Find where the given text appears and provide that cell's center as [x, y] coordinate. 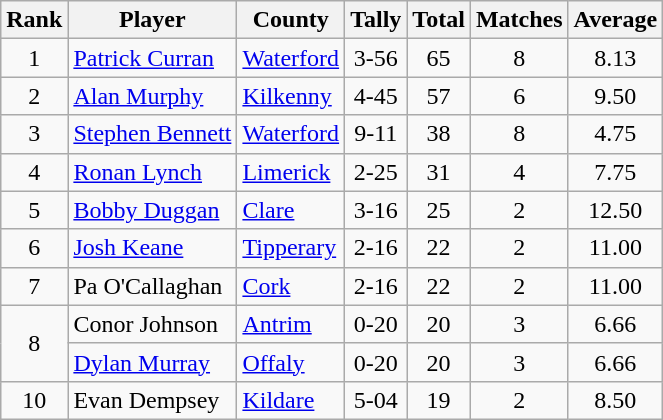
Tally [376, 20]
Evan Dempsey [152, 400]
5 [34, 210]
1 [34, 58]
7.75 [616, 172]
9-11 [376, 134]
Josh Keane [152, 248]
Tipperary [291, 248]
4.75 [616, 134]
3-16 [376, 210]
4-45 [376, 96]
10 [34, 400]
12.50 [616, 210]
8.50 [616, 400]
Ronan Lynch [152, 172]
25 [439, 210]
7 [34, 286]
Bobby Duggan [152, 210]
Alan Murphy [152, 96]
Average [616, 20]
Total [439, 20]
Clare [291, 210]
31 [439, 172]
Player [152, 20]
2-25 [376, 172]
Stephen Bennett [152, 134]
Cork [291, 286]
5-04 [376, 400]
Patrick Curran [152, 58]
3-56 [376, 58]
Kilkenny [291, 96]
Matches [519, 20]
Antrim [291, 324]
8.13 [616, 58]
38 [439, 134]
Dylan Murray [152, 362]
Conor Johnson [152, 324]
Limerick [291, 172]
Kildare [291, 400]
57 [439, 96]
9.50 [616, 96]
19 [439, 400]
Pa O'Callaghan [152, 286]
Offaly [291, 362]
65 [439, 58]
County [291, 20]
Rank [34, 20]
